Locate the cell with the specified text and output its [X, Y] center coordinate. 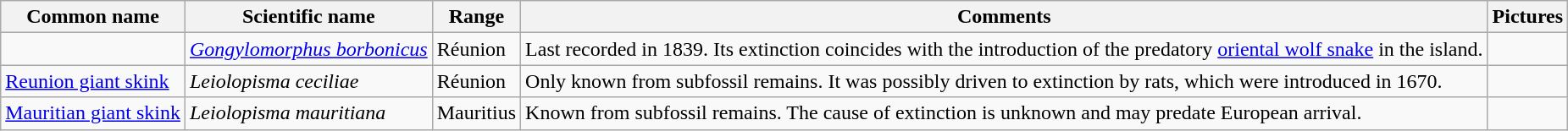
Scientific name [308, 17]
Comments [1005, 17]
Range [476, 17]
Mauritius [476, 113]
Leiolopisma mauritiana [308, 113]
Only known from subfossil remains. It was possibly driven to extinction by rats, which were introduced in 1670. [1005, 81]
Known from subfossil remains. The cause of extinction is unknown and may predate European arrival. [1005, 113]
Common name [93, 17]
Last recorded in 1839. Its extinction coincides with the introduction of the predatory oriental wolf snake in the island. [1005, 49]
Pictures [1528, 17]
Mauritian giant skink [93, 113]
Gongylomorphus borbonicus [308, 49]
Reunion giant skink [93, 81]
Leiolopisma ceciliae [308, 81]
